Capture the cell that displays the provided text and extract its [x, y] central coordinate. 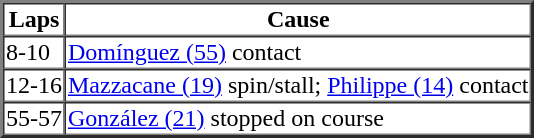
Cause [298, 20]
55-57 [34, 118]
Domínguez (55) contact [298, 52]
González (21) stopped on course [298, 118]
12-16 [34, 86]
Mazzacane (19) spin/stall; Philippe (14) contact [298, 86]
8-10 [34, 52]
Laps [34, 20]
